Determine the [x, y] coordinate at the center of the cell enclosing the given text.  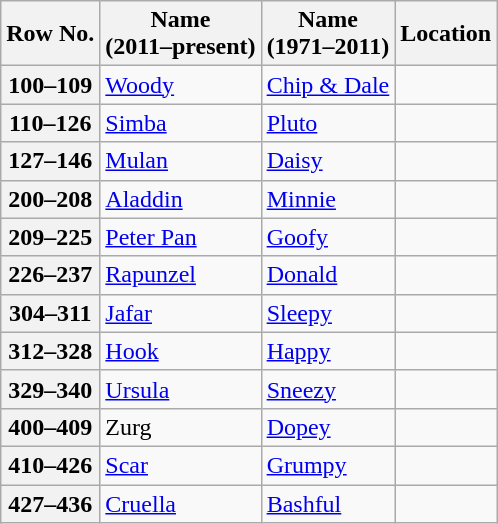
Scar [180, 465]
Rapunzel [180, 275]
226–237 [50, 275]
Grumpy [328, 465]
110–126 [50, 123]
304–311 [50, 313]
Minnie [328, 199]
127–146 [50, 161]
410–426 [50, 465]
Ursula [180, 389]
400–409 [50, 427]
200–208 [50, 199]
Peter Pan [180, 237]
Name(2011–present) [180, 34]
Name(1971–2011) [328, 34]
329–340 [50, 389]
Sleepy [328, 313]
Row No. [50, 34]
Jafar [180, 313]
Bashful [328, 503]
100–109 [50, 85]
Zurg [180, 427]
Goofy [328, 237]
Dopey [328, 427]
Cruella [180, 503]
209–225 [50, 237]
Chip & Dale [328, 85]
427–436 [50, 503]
Donald [328, 275]
Sneezy [328, 389]
Happy [328, 351]
Woody [180, 85]
312–328 [50, 351]
Hook [180, 351]
Daisy [328, 161]
Mulan [180, 161]
Aladdin [180, 199]
Simba [180, 123]
Location [446, 34]
Pluto [328, 123]
